Provide the [x, y] coordinate of the cell's center where the given text is located.  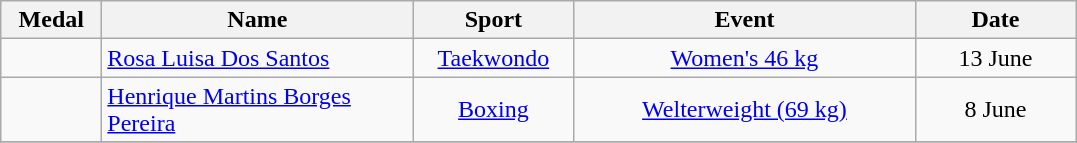
Event [744, 20]
Date [996, 20]
Boxing [494, 110]
13 June [996, 58]
8 June [996, 110]
Rosa Luisa Dos Santos [258, 58]
Sport [494, 20]
Henrique Martins Borges Pereira [258, 110]
Taekwondo [494, 58]
Women's 46 kg [744, 58]
Welterweight (69 kg) [744, 110]
Name [258, 20]
Medal [52, 20]
